Locate the cell with the specified text and output its [x, y] center coordinate. 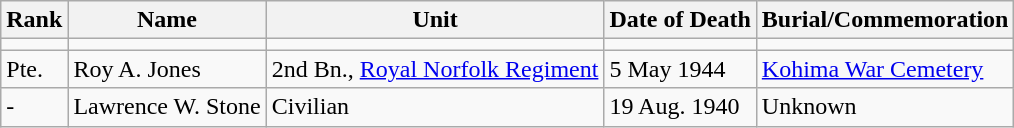
2nd Bn., Royal Norfolk Regiment [435, 69]
Civilian [435, 107]
Name [167, 20]
Unknown [885, 107]
Date of Death [680, 20]
Burial/Commemoration [885, 20]
Lawrence W. Stone [167, 107]
19 Aug. 1940 [680, 107]
5 May 1944 [680, 69]
- [34, 107]
Pte. [34, 69]
Kohima War Cemetery [885, 69]
Unit [435, 20]
Rank [34, 20]
Roy A. Jones [167, 69]
